Return the (x, y) coordinate for the center point of the cell that contains the specified text.  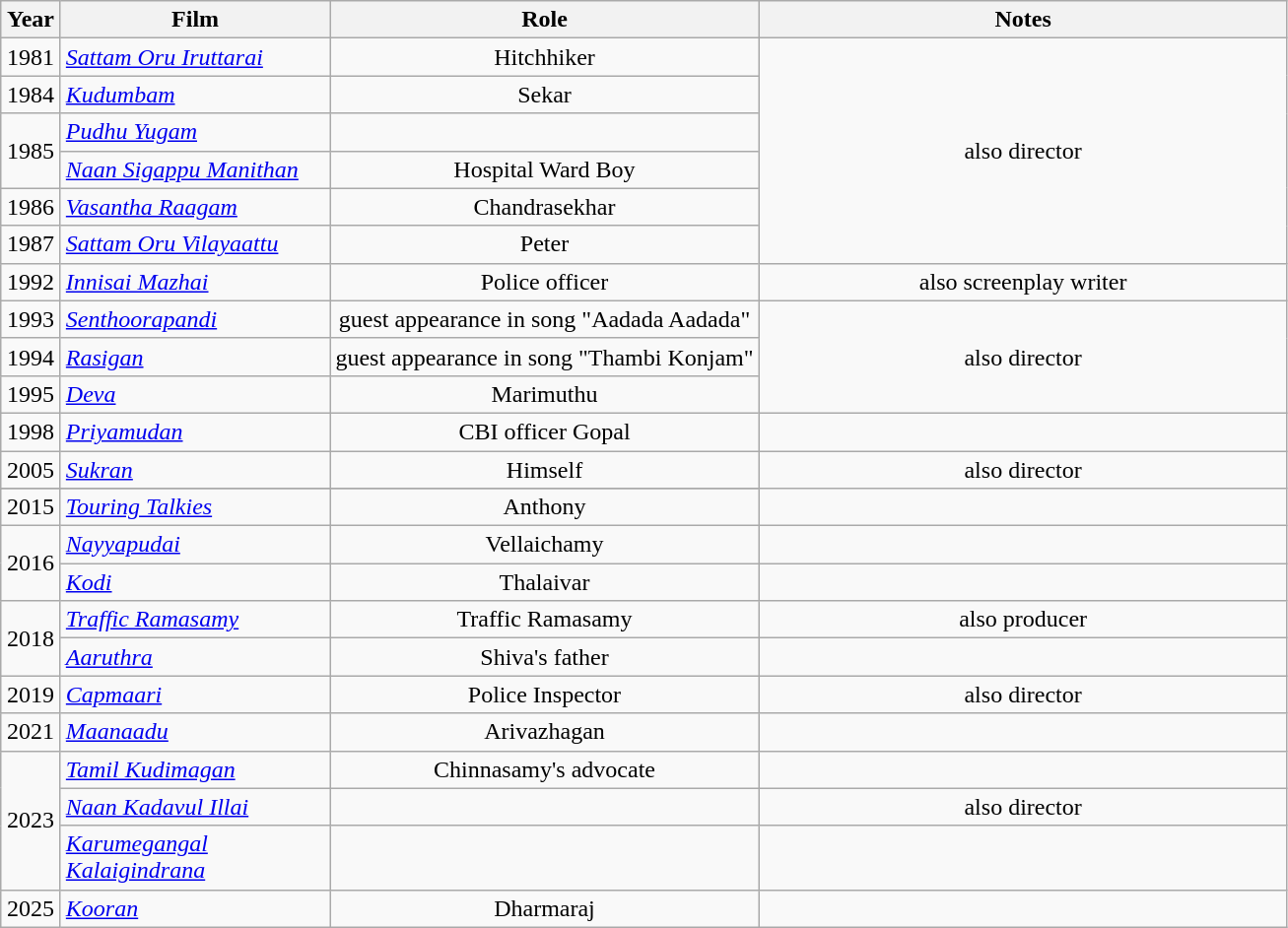
1994 (32, 357)
1993 (32, 319)
Police officer (544, 282)
1995 (32, 394)
CBI officer Gopal (544, 431)
Sukran (195, 470)
Kodi (195, 582)
Thalaivar (544, 582)
Year (32, 20)
Role (544, 20)
Touring Talkies (195, 507)
2015 (32, 507)
Dharmaraj (544, 908)
1987 (32, 244)
Hitchhiker (544, 57)
1981 (32, 57)
Anthony (544, 507)
Marimuthu (544, 394)
Himself (544, 470)
Kudumbam (195, 95)
2018 (32, 638)
Arivazhagan (544, 732)
2025 (32, 908)
Senthoorapandi (195, 319)
Police Inspector (544, 695)
Shiva's father (544, 657)
2019 (32, 695)
Deva (195, 394)
Sattam Oru Vilayaattu (195, 244)
1998 (32, 431)
Chandrasekhar (544, 207)
2016 (32, 563)
1992 (32, 282)
Film (195, 20)
2021 (32, 732)
Hospital Ward Boy (544, 169)
Chinnasamy's advocate (544, 769)
Sekar (544, 95)
2005 (32, 470)
guest appearance in song "Thambi Konjam" (544, 357)
2023 (32, 820)
Maanaadu (195, 732)
also screenplay writer (1023, 282)
Karumegangal Kalaigindrana (195, 857)
Kooran (195, 908)
Naan Sigappu Manithan (195, 169)
also producer (1023, 620)
1984 (32, 95)
Pudhu Yugam (195, 132)
Vellaichamy (544, 545)
1986 (32, 207)
Notes (1023, 20)
1985 (32, 151)
Nayyapudai (195, 545)
Capmaari (195, 695)
Priyamudan (195, 431)
Innisai Mazhai (195, 282)
Naan Kadavul Illai (195, 807)
Peter (544, 244)
Tamil Kudimagan (195, 769)
Rasigan (195, 357)
Vasantha Raagam (195, 207)
Sattam Oru Iruttarai (195, 57)
guest appearance in song "Aadada Aadada" (544, 319)
Aaruthra (195, 657)
